Pinpoint the cell where the given text exists, returning its (x, y) midpoint coordinate. 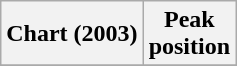
Peakposition (189, 34)
Chart (2003) (72, 34)
